Find where the given text appears and provide that cell's center as [x, y] coordinate. 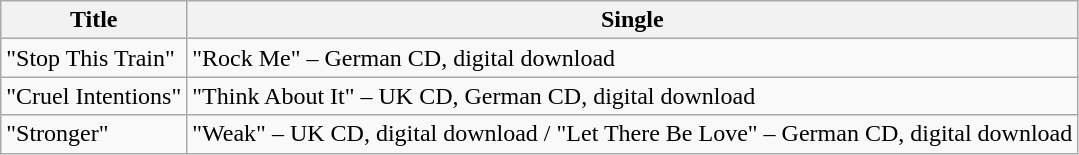
Single [632, 20]
Title [94, 20]
"Cruel Intentions" [94, 96]
"Stop This Train" [94, 58]
"Think About It" – UK CD, German CD, digital download [632, 96]
"Stronger" [94, 134]
"Weak" – UK CD, digital download / "Let There Be Love" – German CD, digital download [632, 134]
"Rock Me" – German CD, digital download [632, 58]
